Find where the given text appears and provide that cell's center as (x, y) coordinate. 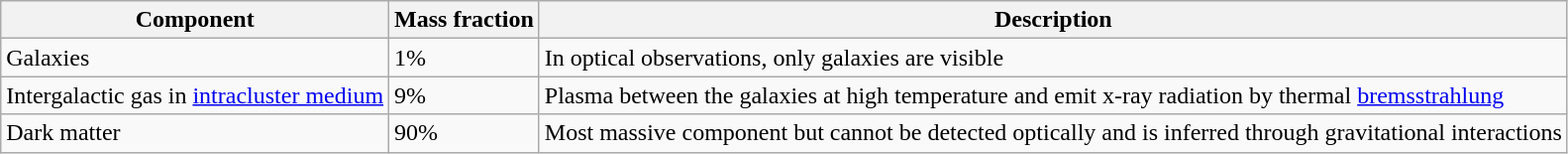
Dark matter (195, 133)
Galaxies (195, 58)
In optical observations, only galaxies are visible (1053, 58)
9% (465, 95)
90% (465, 133)
1% (465, 58)
Intergalactic gas in intracluster medium (195, 95)
Most massive component but cannot be detected optically and is inferred through gravitational interactions (1053, 133)
Plasma between the galaxies at high temperature and emit x-ray radiation by thermal bremsstrahlung (1053, 95)
Mass fraction (465, 20)
Description (1053, 20)
Component (195, 20)
